Search for the cell housing the specified text and yield its [X, Y] center coordinate. 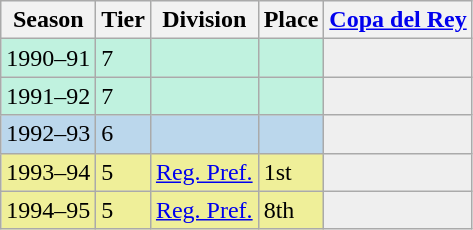
1994–95 [48, 210]
1993–94 [48, 172]
1991–92 [48, 96]
6 [124, 134]
Copa del Rey [398, 20]
Division [204, 20]
8th [291, 210]
Tier [124, 20]
1st [291, 172]
1992–93 [48, 134]
1990–91 [48, 58]
Place [291, 20]
Season [48, 20]
